Output the (x, y) coordinate of the center of the cell containing the given text.  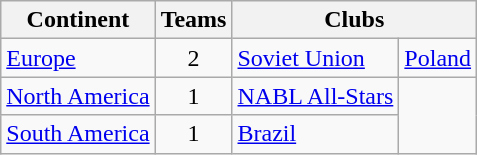
Teams (194, 20)
Brazil (316, 134)
2 (194, 58)
Continent (78, 20)
Soviet Union (316, 58)
North America (78, 96)
Europe (78, 58)
NABL All-Stars (316, 96)
South America (78, 134)
Clubs (354, 20)
Poland (438, 58)
